Scan for the cell matching the given text and deliver its (x, y) coordinate at center. 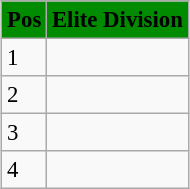
2 (24, 95)
1 (24, 57)
3 (24, 133)
4 (24, 170)
Pos (24, 20)
Elite Division (118, 20)
